Determine the [x, y] coordinate at the center of the cell enclosing the given text.  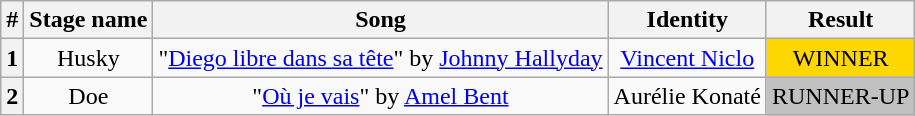
Doe [88, 96]
Identity [687, 20]
WINNER [840, 58]
Song [380, 20]
# [12, 20]
"Où je vais" by Amel Bent [380, 96]
2 [12, 96]
"Diego libre dans sa tête" by Johnny Hallyday [380, 58]
Stage name [88, 20]
Vincent Niclo [687, 58]
Husky [88, 58]
Result [840, 20]
RUNNER-UP [840, 96]
1 [12, 58]
Aurélie Konaté [687, 96]
